Search for the cell housing the specified text and yield its (x, y) center coordinate. 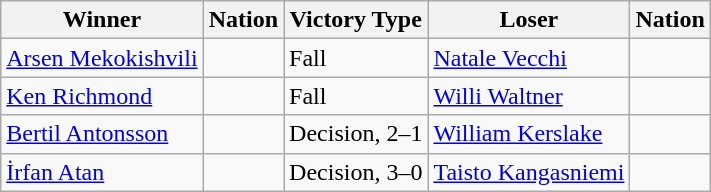
Loser (529, 20)
Taisto Kangasniemi (529, 172)
Decision, 3–0 (356, 172)
Decision, 2–1 (356, 134)
Willi Waltner (529, 96)
Natale Vecchi (529, 58)
Winner (102, 20)
İrfan Atan (102, 172)
Victory Type (356, 20)
Arsen Mekokishvili (102, 58)
Ken Richmond (102, 96)
Bertil Antonsson (102, 134)
William Kerslake (529, 134)
